From the cell containing the given text, extract its center point as (x, y) coordinate. 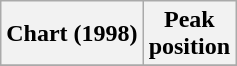
Chart (1998) (72, 34)
Peakposition (189, 34)
